From the cell containing the given text, extract its center point as [X, Y] coordinate. 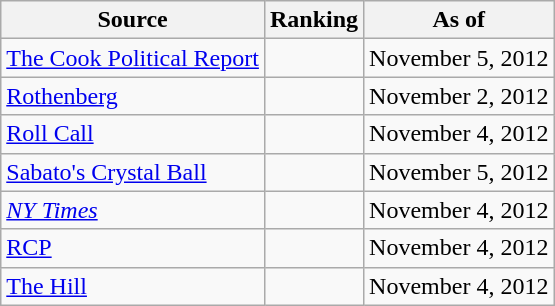
NY Times [133, 210]
The Hill [133, 286]
As of [459, 20]
Rothenberg [133, 96]
Source [133, 20]
The Cook Political Report [133, 58]
Roll Call [133, 134]
RCP [133, 248]
Ranking [314, 20]
Sabato's Crystal Ball [133, 172]
November 2, 2012 [459, 96]
